Capture the cell that displays the provided text and extract its [x, y] central coordinate. 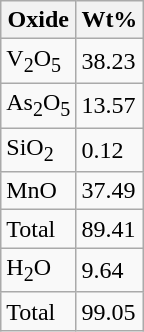
Oxide [38, 20]
V2O5 [38, 61]
0.12 [110, 150]
13.57 [110, 105]
9.64 [110, 270]
H2O [38, 270]
SiO2 [38, 150]
MnO [38, 191]
38.23 [110, 61]
89.41 [110, 229]
99.05 [110, 311]
Wt% [110, 20]
37.49 [110, 191]
As2O5 [38, 105]
